Scan for the cell matching the given text and deliver its (X, Y) coordinate at center. 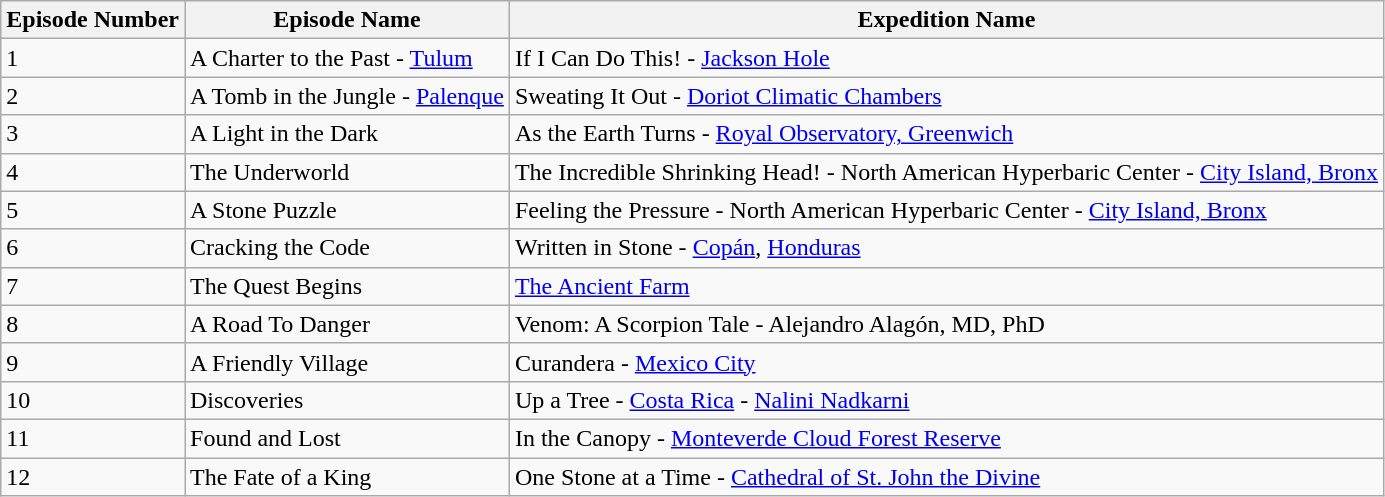
4 (93, 172)
6 (93, 248)
2 (93, 96)
A Charter to the Past - Tulum (346, 58)
A Stone Puzzle (346, 210)
1 (93, 58)
A Friendly Village (346, 362)
A Light in the Dark (346, 134)
Written in Stone - Copán, Honduras (946, 248)
A Tomb in the Jungle - Palenque (346, 96)
As the Earth Turns - Royal Observatory, Greenwich (946, 134)
10 (93, 400)
Up a Tree - Costa Rica - Nalini Nadkarni (946, 400)
Curandera - Mexico City (946, 362)
Expedition Name (946, 20)
Cracking the Code (346, 248)
Episode Number (93, 20)
Venom: A Scorpion Tale - Alejandro Alagón, MD, PhD (946, 324)
Episode Name (346, 20)
The Ancient Farm (946, 286)
Sweating It Out - Doriot Climatic Chambers (946, 96)
8 (93, 324)
9 (93, 362)
Discoveries (346, 400)
5 (93, 210)
A Road To Danger (346, 324)
The Incredible Shrinking Head! - North American Hyperbaric Center - City Island, Bronx (946, 172)
Found and Lost (346, 438)
11 (93, 438)
7 (93, 286)
If I Can Do This! - Jackson Hole (946, 58)
The Underworld (346, 172)
The Quest Begins (346, 286)
The Fate of a King (346, 477)
12 (93, 477)
One Stone at a Time - Cathedral of St. John the Divine (946, 477)
In the Canopy - Monteverde Cloud Forest Reserve (946, 438)
3 (93, 134)
Feeling the Pressure - North American Hyperbaric Center - City Island, Bronx (946, 210)
